Output the [X, Y] coordinate of the center of the cell containing the given text.  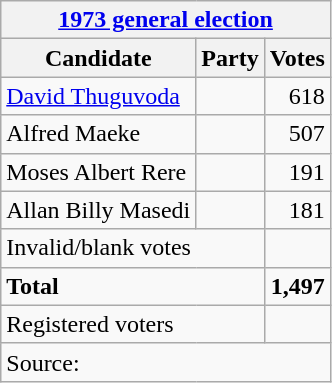
Moses Albert Rere [98, 172]
1,497 [297, 286]
Votes [297, 58]
Total [132, 286]
Source: [166, 362]
1973 general election [166, 20]
Alfred Maeke [98, 134]
618 [297, 96]
Allan Billy Masedi [98, 210]
Invalid/blank votes [132, 248]
Registered voters [132, 324]
181 [297, 210]
Party [230, 58]
David Thuguvoda [98, 96]
507 [297, 134]
Candidate [98, 58]
191 [297, 172]
